Provide the (x, y) coordinate of the cell's center where the given text is located.  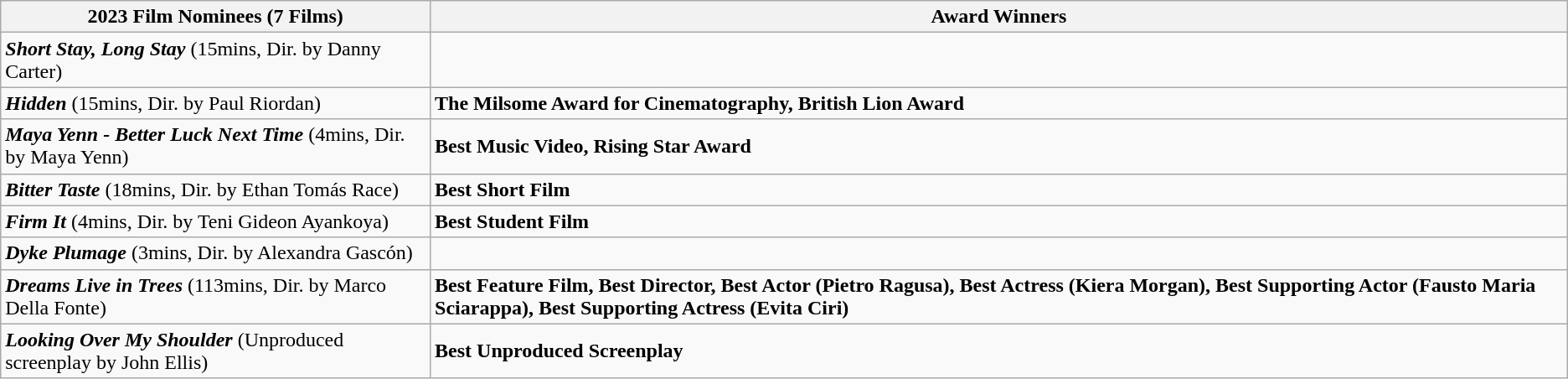
Short Stay, Long Stay (15mins, Dir. by Danny Carter) (216, 60)
Best Short Film (999, 189)
Award Winners (999, 17)
Hidden (15mins, Dir. by Paul Riordan) (216, 103)
Bitter Taste (18mins, Dir. by Ethan Tomás Race) (216, 189)
Firm It (4mins, Dir. by Teni Gideon Ayankoya) (216, 221)
The Milsome Award for Cinematography, British Lion Award (999, 103)
Dyke Plumage (3mins, Dir. by Alexandra Gascón) (216, 253)
Best Music Video, Rising Star Award (999, 146)
Best Student Film (999, 221)
Maya Yenn - Better Luck Next Time (4mins, Dir. by Maya Yenn) (216, 146)
Looking Over My Shoulder (Unproduced screenplay by John Ellis) (216, 350)
Best Unproduced Screenplay (999, 350)
2023 Film Nominees (7 Films) (216, 17)
Dreams Live in Trees (113mins, Dir. by Marco Della Fonte) (216, 297)
